Output the (X, Y) coordinate of the center of the cell containing the given text.  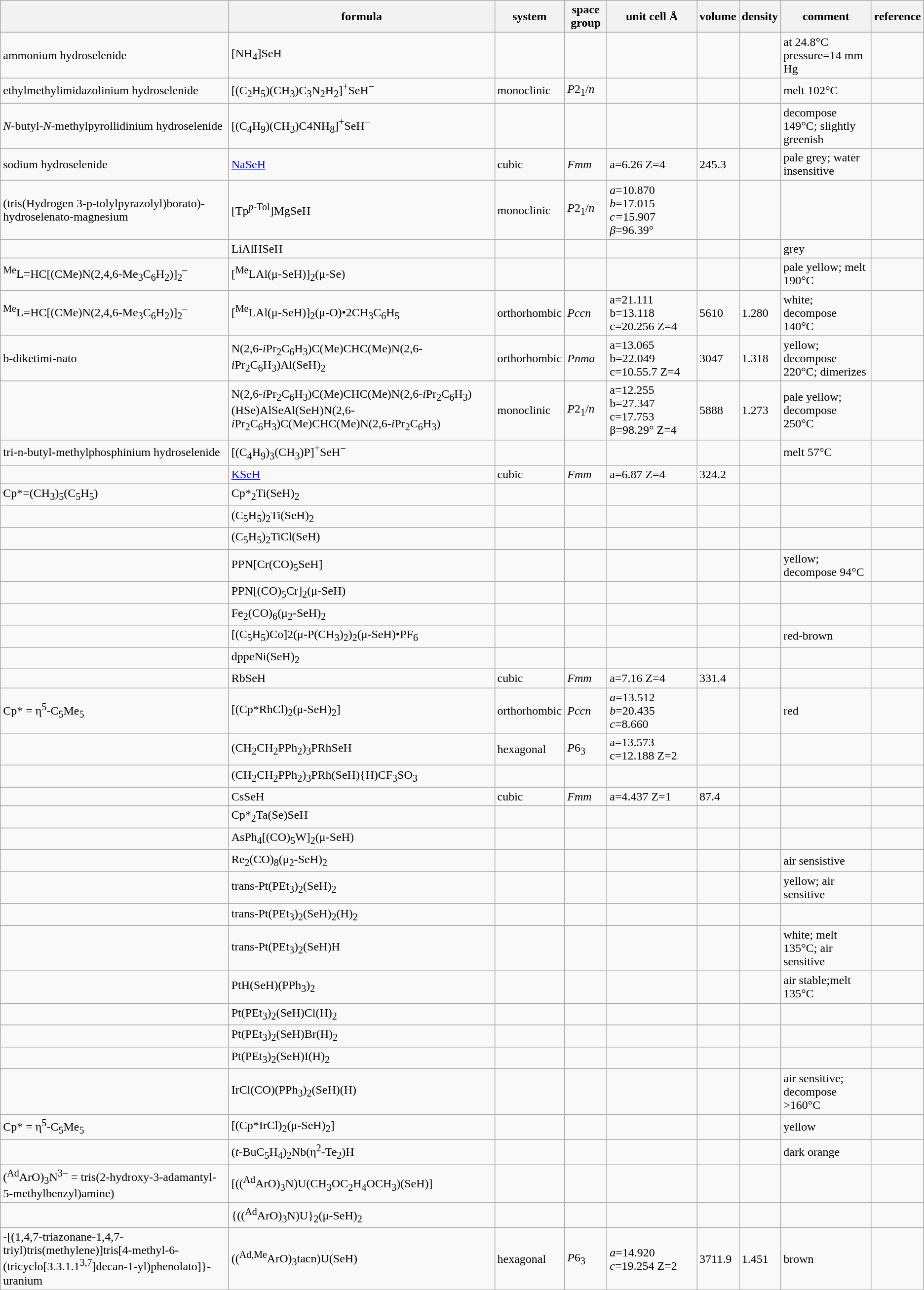
Re2(CO)8(μ2-SeH)2 (361, 861)
density (760, 17)
3711.9 (718, 1259)
1.273 (760, 411)
[(C5H5)Co]2(μ-P(CH3)2)2(μ-SeH)•PF6 (361, 636)
(C5H5)2Ti(SeH)2 (361, 516)
at 24.8°C pressure=14 mm Hg (826, 55)
a=6.87 Z=4 (652, 474)
1.318 (760, 358)
[(C4H9)3(CH3)P]+SeH− (361, 452)
pale grey; water insensitive (826, 165)
3047 (718, 358)
brown (826, 1259)
yellow; decompose 94°C (826, 566)
[NH4]SeH (361, 55)
Pt(PEt3)2(SeH)Br(H)2 (361, 1036)
sodium hydroselenide (115, 165)
yellow; air sensitive (826, 887)
(C5H5)2TiCl(SeH) (361, 538)
trans-Pt(PEt3)2(SeH)2(H)2 (361, 914)
(AdArO)3N3− = tris(2-hydroxy-3-adamantyl-5-methylbenzyl)amine) (115, 1184)
Fe2(CO)6(μ2-SeH)2 (361, 614)
331.4 (718, 679)
KSeH (361, 474)
Cp*2Ta(Se)SeH (361, 817)
grey (826, 249)
air sensistive (826, 861)
b-diketimi-nato (115, 358)
87.4 (718, 797)
formula (361, 17)
[(C2H5)(CH3)C3N2H2]+SeH− (361, 91)
trans-Pt(PEt3)2(SeH)2 (361, 887)
dppeNi(SeH)2 (361, 658)
1.451 (760, 1259)
[(Cp*IrCl)2(μ-SeH)2] (361, 1127)
[MeLAl(μ-SeH)]2(μ-O)•2CH3C6H5 (361, 313)
(CH2CH2PPh2)3PRhSeH (361, 749)
N-butyl-N-methylpyrollidinium hydroselenide (115, 126)
LiAlHSeH (361, 249)
N(2,6-iPr2C6H3)C(Me)CHC(Me)N(2,6-iPr2C6H3)Al(SeH)2 (361, 358)
comment (826, 17)
[(Cp*RhCl)2(μ-SeH)2] (361, 711)
245.3 (718, 165)
(t-BuC5H4)2Nb(η2-Te2)H (361, 1152)
[((AdArO)3N)U(CH3OC2H4OCH3)(SeH)] (361, 1184)
a=21.111 b=13.118 c=20.256 Z=4 (652, 313)
tri-n-butyl-methylphosphinium hydroselenide (115, 452)
AsPh4[(CO)5W]2(μ-SeH) (361, 839)
a=13.512 b=20.435 c=8.660 (652, 711)
space group (586, 17)
RbSeH (361, 679)
CsSeH (361, 797)
a=4.437 Z=1 (652, 797)
volume (718, 17)
5610 (718, 313)
N(2,6-iPr2C6H3)C(Me)CHC(Me)N(2,6-iPr2C6H3)(HSe)AlSeAl(SeH)N(2,6-iPr2C6H3)C(Me)CHC(Me)N(2,6-iPr2C6H3) (361, 411)
trans-Pt(PEt3)2(SeH)H (361, 949)
red-brown (826, 636)
red (826, 711)
a=7.16 Z=4 (652, 679)
PPN[(CO)5Cr]2(μ-SeH) (361, 592)
PPN[Cr(CO)5SeH] (361, 566)
white; melt 135°C; air sensitive (826, 949)
melt 57°C (826, 452)
decompose 149°C; slightly greenish (826, 126)
IrCl(CO)(PPh3)2(SeH)(H) (361, 1092)
a=13.573 c=12.188 Z=2 (652, 749)
a=13.065 b=22.049 c=10.55.7 Z=4 (652, 358)
324.2 (718, 474)
(CH2CH2PPh2)3PRh(SeH){H)CF3SO3 (361, 776)
Cp*2Ti(SeH)2 (361, 494)
-[(1,4,7-triazonane-1,4,7-triyl)tris(methylene)]tris[4-methyl-6-(tricyclo[3.3.1.13,7]decan-1-yl)phenolato]}-uranium (115, 1259)
[(C4H9)(CH3)C4NH8]+SeH− (361, 126)
a=6.26 Z=4 (652, 165)
system (530, 17)
reference (897, 17)
Pt(PEt3)2(SeH)Cl(H)2 (361, 1014)
white; decompose 140°C (826, 313)
yellow; decompose 220°C; dimerizes (826, 358)
pale yellow; melt 190°C (826, 274)
dark orange (826, 1152)
5888 (718, 411)
a=10.870 b=17.015 c=15.907 β=96.39° (652, 210)
(tris(Hydrogen 3-p-tolylpyrazolyl)borato)-hydroselenato-magnesium (115, 210)
yellow (826, 1127)
[Tpp-Tol]MgSeH (361, 210)
{((AdArO)3N)U}2(μ-SeH)2 (361, 1215)
((Ad,MeArO)3tacn)U(SeH) (361, 1259)
PtH(SeH)(PPh3)2 (361, 987)
air stable;melt 135°C (826, 987)
1.280 (760, 313)
ammonium hydroselenide (115, 55)
unit cell Å (652, 17)
Pnma (586, 358)
Cp*=(CH3)5(C5H5) (115, 494)
a=12.255 b=27.347 c=17.753 β=98.29° Z=4 (652, 411)
[MeLAl(μ-SeH)]2(μ-Se) (361, 274)
pale yellow; decompose 250°C (826, 411)
air sensitive; decompose >160°C (826, 1092)
a=14.920 c=19.254 Z=2 (652, 1259)
Pt(PEt3)2(SeH)I(H)2 (361, 1058)
ethylmethylimidazolinium hydroselenide (115, 91)
NaSeH (361, 165)
melt 102°C (826, 91)
